Provide the [X, Y] coordinate of the cell's center where the given text is located.  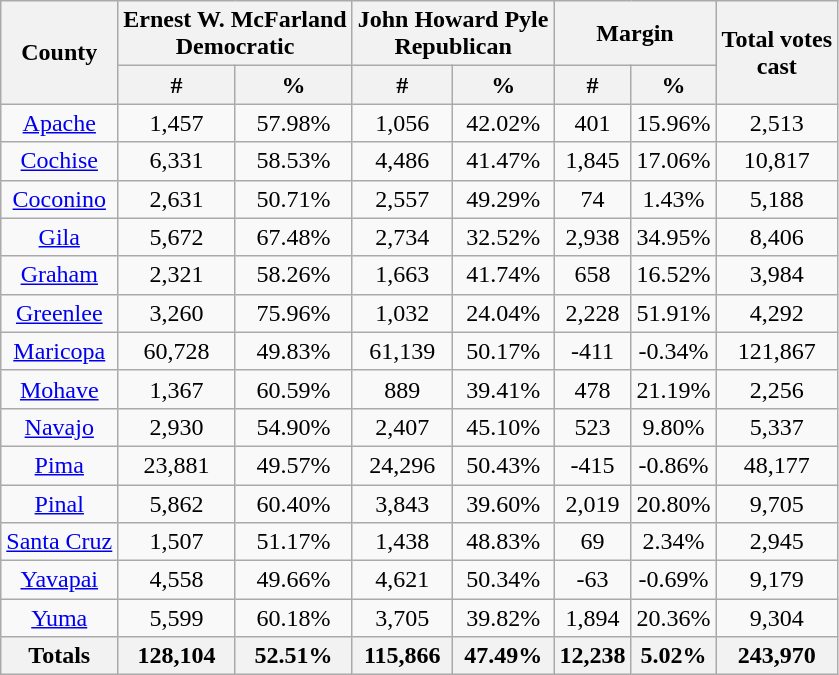
-0.86% [674, 465]
Navajo [60, 427]
2,938 [592, 237]
50.43% [503, 465]
4,486 [402, 161]
9,304 [777, 618]
60.59% [294, 389]
Yuma [60, 618]
16.52% [674, 275]
60.18% [294, 618]
50.17% [503, 351]
-411 [592, 351]
74 [592, 199]
Coconino [60, 199]
Yavapai [60, 580]
58.26% [294, 275]
61,139 [402, 351]
3,260 [176, 313]
24.04% [503, 313]
Graham [60, 275]
Pima [60, 465]
Cochise [60, 161]
1,056 [402, 123]
Mohave [60, 389]
49.83% [294, 351]
9.80% [674, 427]
2,228 [592, 313]
45.10% [503, 427]
1,032 [402, 313]
39.82% [503, 618]
-415 [592, 465]
10,817 [777, 161]
39.41% [503, 389]
15.96% [674, 123]
50.34% [503, 580]
Apache [60, 123]
John Howard PyleRepublican [453, 34]
32.52% [503, 237]
523 [592, 427]
121,867 [777, 351]
1,894 [592, 618]
60.40% [294, 503]
2,513 [777, 123]
Greenlee [60, 313]
478 [592, 389]
2.34% [674, 542]
2,256 [777, 389]
3,984 [777, 275]
-63 [592, 580]
60,728 [176, 351]
49.57% [294, 465]
128,104 [176, 656]
5,337 [777, 427]
47.49% [503, 656]
41.74% [503, 275]
2,321 [176, 275]
23,881 [176, 465]
2,945 [777, 542]
-0.69% [674, 580]
115,866 [402, 656]
Margin [635, 34]
Ernest W. McFarlandDemocratic [235, 34]
4,621 [402, 580]
Maricopa [60, 351]
2,930 [176, 427]
50.71% [294, 199]
34.95% [674, 237]
5,599 [176, 618]
42.02% [503, 123]
Total votescast [777, 52]
3,843 [402, 503]
51.17% [294, 542]
1,438 [402, 542]
69 [592, 542]
51.91% [674, 313]
5.02% [674, 656]
4,292 [777, 313]
12,238 [592, 656]
17.06% [674, 161]
24,296 [402, 465]
1.43% [674, 199]
75.96% [294, 313]
5,188 [777, 199]
5,862 [176, 503]
21.19% [674, 389]
9,179 [777, 580]
2,557 [402, 199]
54.90% [294, 427]
52.51% [294, 656]
5,672 [176, 237]
9,705 [777, 503]
20.36% [674, 618]
Pinal [60, 503]
6,331 [176, 161]
39.60% [503, 503]
Totals [60, 656]
48,177 [777, 465]
1,507 [176, 542]
1,663 [402, 275]
2,631 [176, 199]
889 [402, 389]
8,406 [777, 237]
243,970 [777, 656]
48.83% [503, 542]
2,407 [402, 427]
67.48% [294, 237]
1,457 [176, 123]
1,367 [176, 389]
Gila [60, 237]
4,558 [176, 580]
20.80% [674, 503]
57.98% [294, 123]
49.29% [503, 199]
2,734 [402, 237]
3,705 [402, 618]
49.66% [294, 580]
2,019 [592, 503]
1,845 [592, 161]
41.47% [503, 161]
-0.34% [674, 351]
58.53% [294, 161]
County [60, 52]
401 [592, 123]
658 [592, 275]
Santa Cruz [60, 542]
